Find where the given text appears and provide that cell's center as (x, y) coordinate. 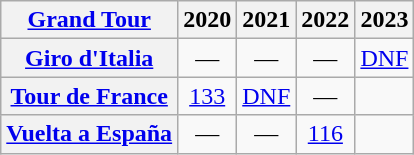
2021 (266, 20)
Tour de France (90, 96)
133 (208, 96)
Vuelta a España (90, 134)
Giro d'Italia (90, 58)
2023 (384, 20)
2020 (208, 20)
116 (326, 134)
2022 (326, 20)
Grand Tour (90, 20)
